Capture the cell that displays the provided text and extract its [X, Y] central coordinate. 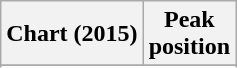
Chart (2015) [72, 34]
Peakposition [189, 34]
